Detect which cell encompasses the target text, then output its [X, Y] center coordinate. 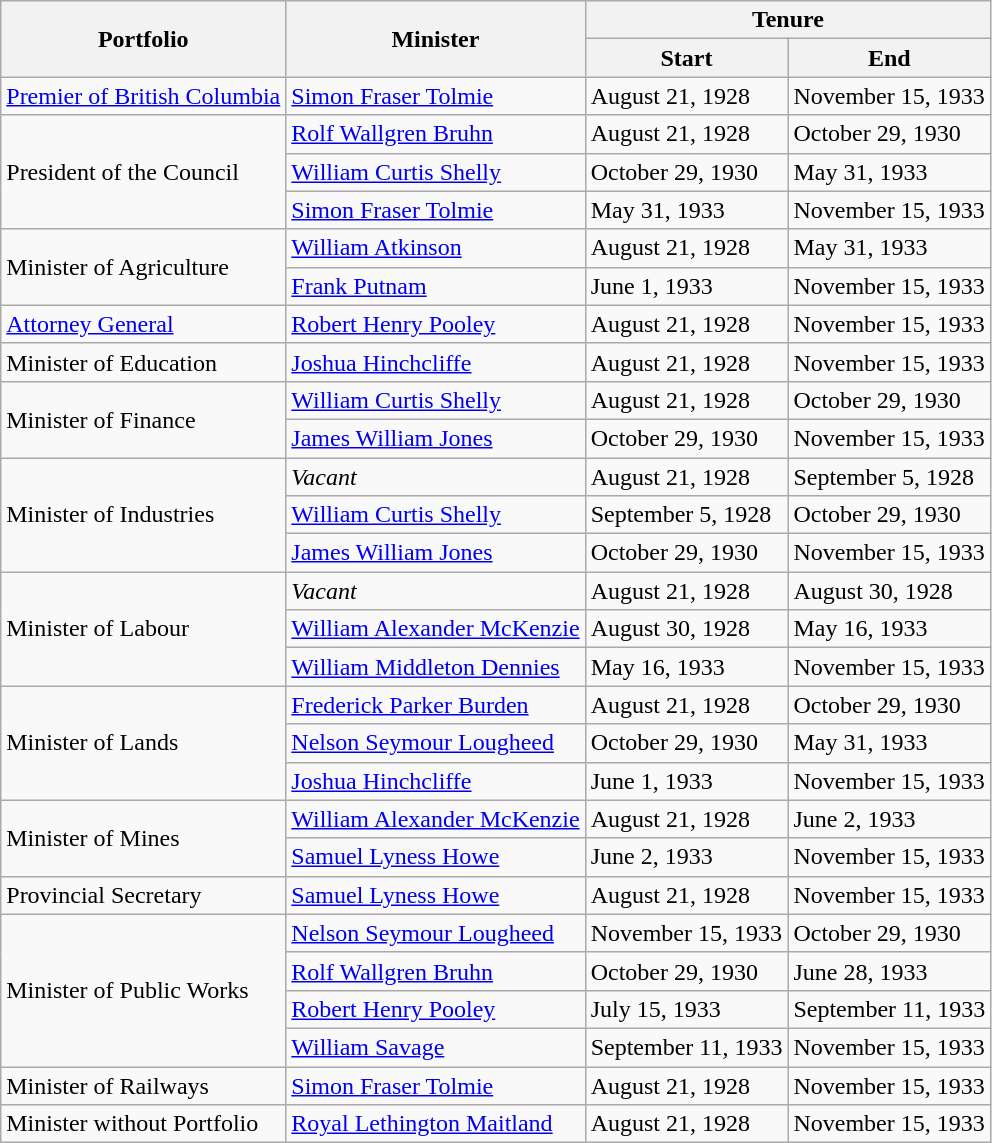
Frederick Parker Burden [436, 705]
Minister of Finance [144, 419]
Minister of Education [144, 362]
Minister of Mines [144, 838]
Minister of Industries [144, 515]
Minister of Labour [144, 629]
Royal Lethington Maitland [436, 1124]
Provincial Secretary [144, 895]
Portfolio [144, 39]
June 28, 1933 [890, 971]
William Middleton Dennies [436, 667]
End [890, 58]
Minister [436, 39]
Attorney General [144, 324]
Start [686, 58]
William Savage [436, 1047]
Minister of Agriculture [144, 267]
Minister of Public Works [144, 990]
Premier of British Columbia [144, 96]
President of the Council [144, 172]
Frank Putnam [436, 286]
Minister of Railways [144, 1085]
July 15, 1933 [686, 1009]
William Atkinson [436, 248]
Minister of Lands [144, 743]
Tenure [788, 20]
Minister without Portfolio [144, 1124]
